Locate the cell with the specified text and output its (X, Y) center coordinate. 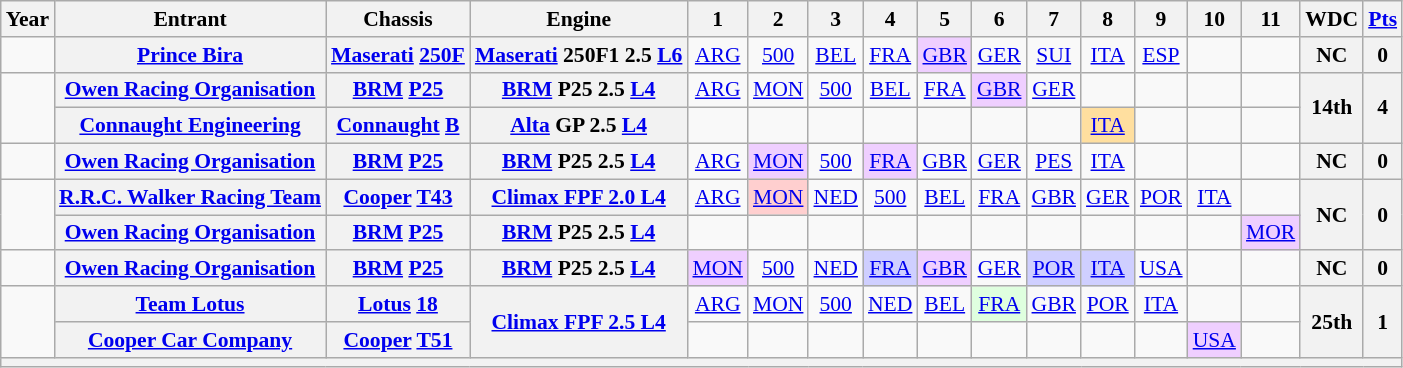
7 (1054, 19)
Chassis (398, 19)
Alta GP 2.5 L4 (579, 126)
3 (835, 19)
9 (1160, 19)
SUI (1054, 55)
PES (1054, 162)
WDC (1332, 19)
Team Lotus (190, 304)
MOR (1270, 233)
Cooper T43 (398, 197)
10 (1214, 19)
Pts (1382, 19)
Connaught B (398, 126)
R.R.C. Walker Racing Team (190, 197)
Year (28, 19)
Maserati 250F1 2.5 L6 (579, 55)
Connaught Engineering (190, 126)
25th (1332, 322)
11 (1270, 19)
Climax FPF 2.5 L4 (579, 322)
6 (1000, 19)
14th (1332, 108)
2 (778, 19)
Lotus 18 (398, 304)
Prince Bira (190, 55)
Entrant (190, 19)
Engine (579, 19)
Cooper Car Company (190, 340)
Climax FPF 2.0 L4 (579, 197)
Maserati 250F (398, 55)
5 (944, 19)
Cooper T51 (398, 340)
8 (1108, 19)
ESP (1160, 55)
